Find where the given text appears and provide that cell's center as [X, Y] coordinate. 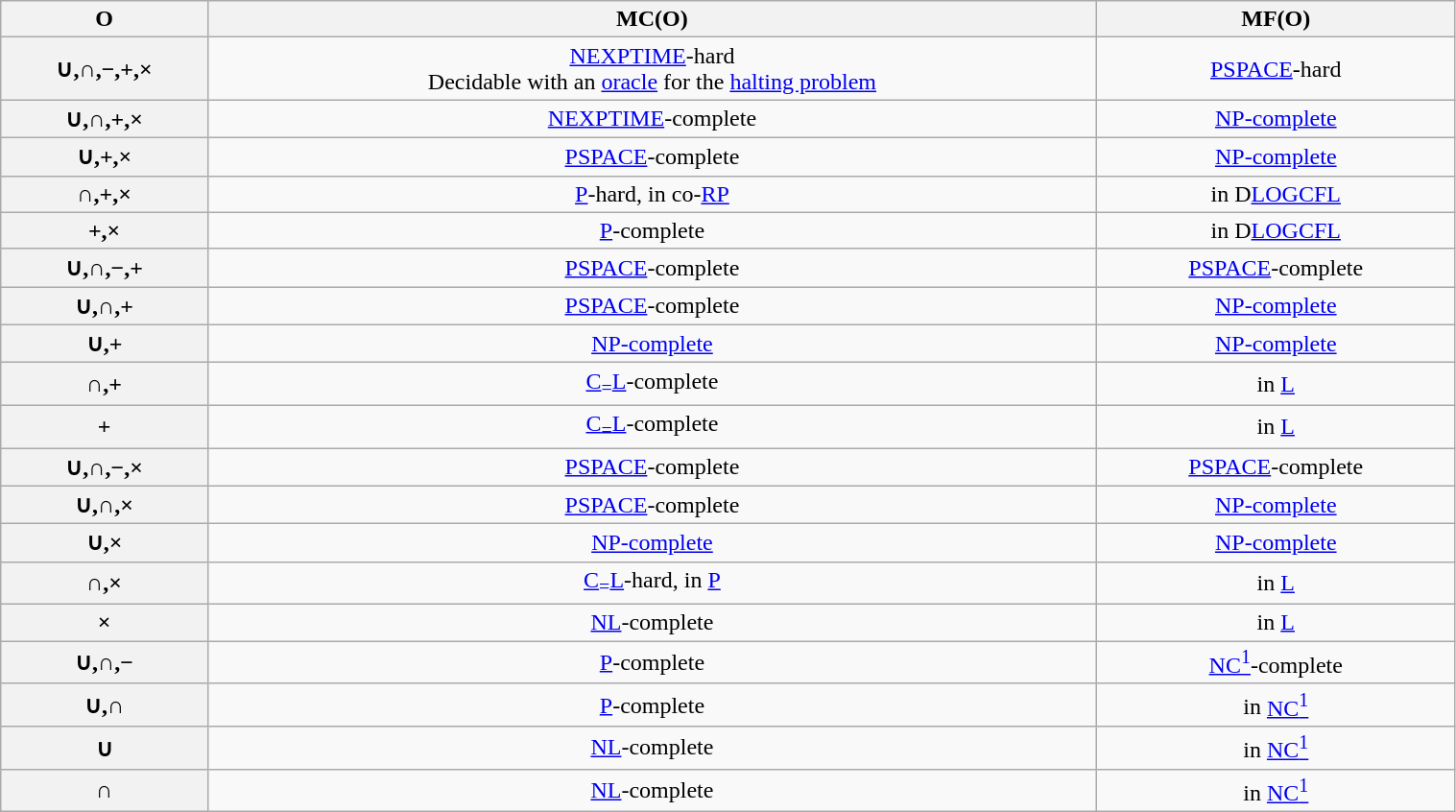
∪,+ [105, 344]
∪ [105, 749]
NEXPTIME-complete [652, 119]
NC1-complete [1277, 662]
∪,∩,+ [105, 306]
MC(O) [652, 19]
∪,∩,− [105, 662]
O [105, 19]
+,× [105, 230]
∪,∩,−,+ [105, 268]
∩,+,× [105, 194]
∪,∩,× [105, 505]
+ [105, 426]
∩,× [105, 583]
∪,∩,+,× [105, 119]
∪,× [105, 543]
∩,+ [105, 384]
∩ [105, 791]
MF(O) [1277, 19]
∪,+,× [105, 156]
NEXPTIME-hardDecidable with an oracle for the halting problem [652, 69]
∪,∩,−,× [105, 466]
× [105, 623]
∪,∩,−,+,× [105, 69]
PSPACE-hard [1277, 69]
C=L-hard, in P [652, 583]
P-hard, in co-RP [652, 194]
∪,∩ [105, 705]
